Determine the (x, y) coordinate at the center of the cell enclosing the given text.  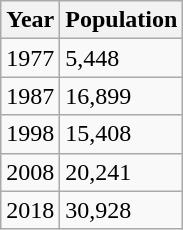
5,448 (122, 58)
Year (30, 20)
1987 (30, 96)
15,408 (122, 134)
2018 (30, 210)
1998 (30, 134)
2008 (30, 172)
20,241 (122, 172)
16,899 (122, 96)
Population (122, 20)
1977 (30, 58)
30,928 (122, 210)
